Output the (x, y) coordinate of the center of the cell containing the given text.  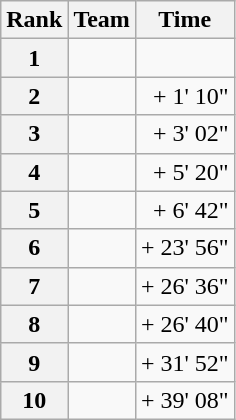
8 (34, 324)
10 (34, 400)
6 (34, 248)
+ 31' 52" (184, 362)
1 (34, 58)
Time (184, 20)
Rank (34, 20)
+ 6' 42" (184, 210)
5 (34, 210)
4 (34, 172)
+ 1' 10" (184, 96)
+ 3' 02" (184, 134)
2 (34, 96)
3 (34, 134)
+ 23' 56" (184, 248)
+ 26' 36" (184, 286)
Team (102, 20)
9 (34, 362)
7 (34, 286)
+ 5' 20" (184, 172)
+ 39' 08" (184, 400)
+ 26' 40" (184, 324)
